From the cell containing the given text, extract its center point as (x, y) coordinate. 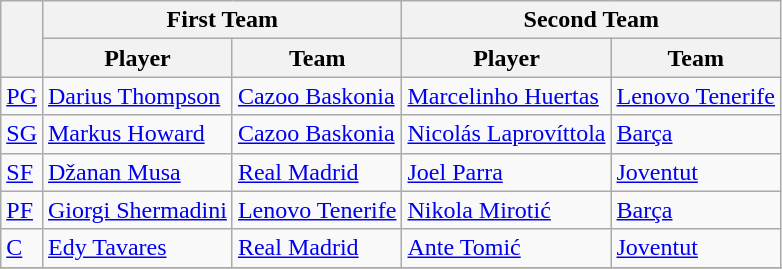
Edy Tavares (137, 248)
C (22, 248)
SF (22, 172)
PF (22, 210)
Džanan Musa (137, 172)
First Team (222, 20)
Ante Tomić (506, 248)
Markus Howard (137, 134)
SG (22, 134)
PG (22, 96)
Joel Parra (506, 172)
Darius Thompson (137, 96)
Marcelinho Huertas (506, 96)
Nikola Mirotić (506, 210)
Giorgi Shermadini (137, 210)
Nicolás Laprovíttola (506, 134)
Second Team (592, 20)
